Identify which cell holds the provided text, then report its [x, y] central coordinate. 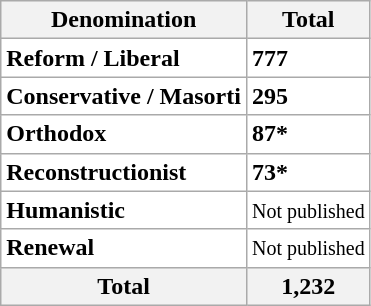
Conservative / Masorti [124, 96]
87* [308, 134]
Denomination [124, 20]
295 [308, 96]
Orthodox [124, 134]
Humanistic [124, 210]
Renewal [124, 248]
Reform / Liberal [124, 58]
73* [308, 172]
Reconstructionist [124, 172]
777 [308, 58]
1,232 [308, 286]
